For the text-containing cell, return its midpoint in (X, Y) coordinate format. 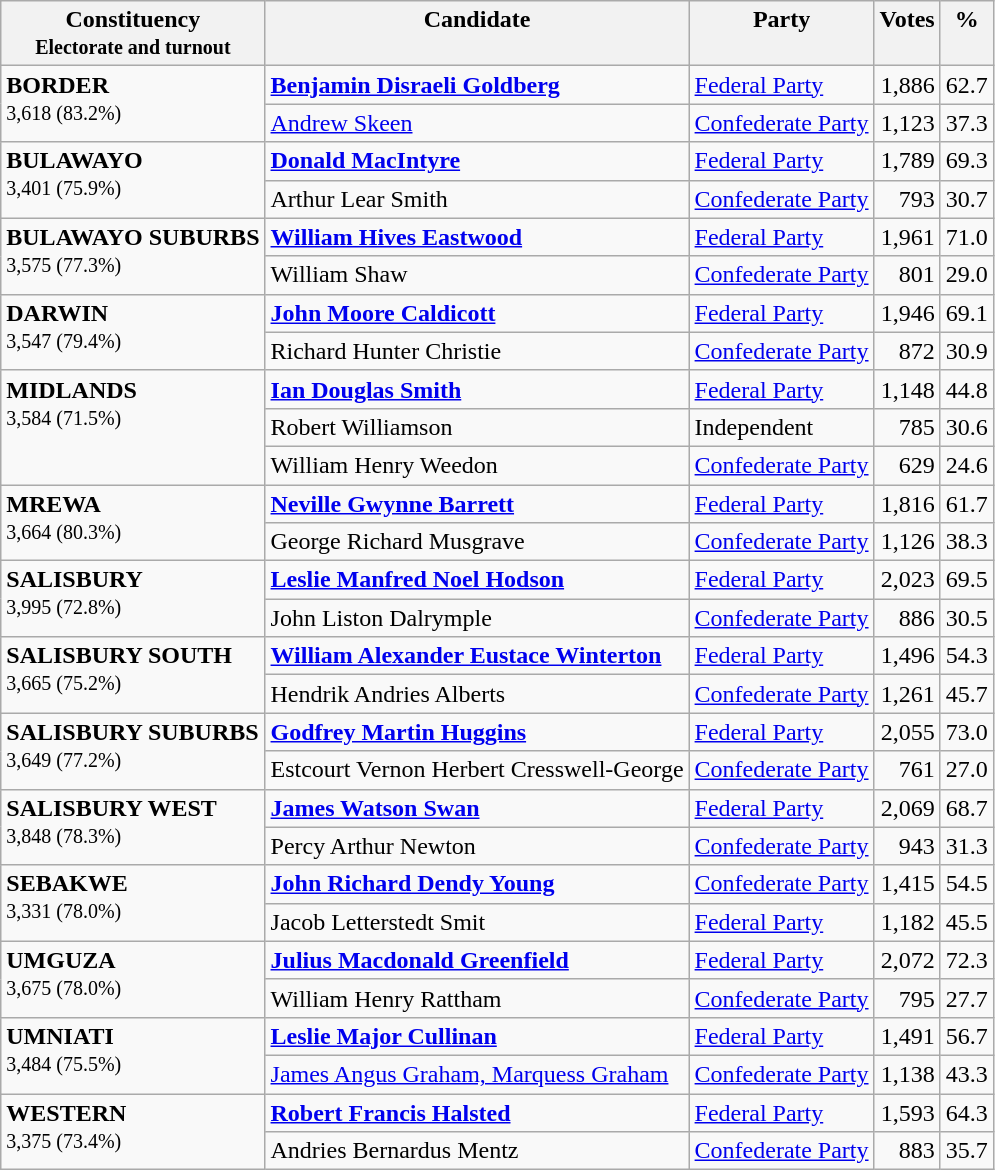
1,261 (907, 694)
761 (907, 770)
Andrew Skeen (477, 123)
801 (907, 275)
SEBAKWE3,331 (78.0%) (133, 903)
54.5 (966, 884)
John Liston Dalrymple (477, 618)
886 (907, 618)
62.7 (966, 85)
BULAWAYO SUBURBS3,575 (77.3%) (133, 256)
1,946 (907, 313)
% (966, 34)
Hendrik Andries Alberts (477, 694)
44.8 (966, 389)
2,072 (907, 960)
1,593 (907, 1113)
Arthur Lear Smith (477, 199)
37.3 (966, 123)
1,491 (907, 1036)
1,496 (907, 656)
793 (907, 199)
MREWA3,664 (80.3%) (133, 522)
William Shaw (477, 275)
William Henry Weedon (477, 465)
James Watson Swan (477, 808)
1,961 (907, 237)
43.3 (966, 1074)
45.7 (966, 694)
WESTERN3,375 (73.4%) (133, 1132)
SALISBURY SUBURBS3,649 (77.2%) (133, 751)
1,789 (907, 161)
UMNIATI3,484 (75.5%) (133, 1055)
Jacob Letterstedt Smit (477, 922)
Leslie Major Cullinan (477, 1036)
Robert Williamson (477, 427)
2,055 (907, 732)
943 (907, 846)
Estcourt Vernon Herbert Cresswell-George (477, 770)
56.7 (966, 1036)
35.7 (966, 1151)
DARWIN3,547 (79.4%) (133, 332)
William Henry Rattham (477, 998)
31.3 (966, 846)
69.5 (966, 580)
Andries Bernardus Mentz (477, 1151)
30.7 (966, 199)
Leslie Manfred Noel Hodson (477, 580)
27.0 (966, 770)
Candidate (477, 34)
Percy Arthur Newton (477, 846)
69.1 (966, 313)
45.5 (966, 922)
68.7 (966, 808)
BULAWAYO3,401 (75.9%) (133, 180)
24.6 (966, 465)
30.6 (966, 427)
2,023 (907, 580)
Donald MacIntyre (477, 161)
BORDER3,618 (83.2%) (133, 104)
30.9 (966, 351)
MIDLANDS3,584 (71.5%) (133, 427)
Robert Francis Halsted (477, 1113)
George Richard Musgrave (477, 542)
54.3 (966, 656)
William Alexander Eustace Winterton (477, 656)
1,182 (907, 922)
2,069 (907, 808)
30.5 (966, 618)
71.0 (966, 237)
1,148 (907, 389)
Party (782, 34)
James Angus Graham, Marquess Graham (477, 1074)
1,123 (907, 123)
795 (907, 998)
Votes (907, 34)
1,816 (907, 503)
Independent (782, 427)
883 (907, 1151)
Richard Hunter Christie (477, 351)
Godfrey Martin Huggins (477, 732)
Benjamin Disraeli Goldberg (477, 85)
27.7 (966, 998)
1,126 (907, 542)
UMGUZA3,675 (78.0%) (133, 979)
Ian Douglas Smith (477, 389)
73.0 (966, 732)
Neville Gwynne Barrett (477, 503)
64.3 (966, 1113)
William Hives Eastwood (477, 237)
1,886 (907, 85)
ConstituencyElectorate and turnout (133, 34)
1,415 (907, 884)
SALISBURY SOUTH3,665 (75.2%) (133, 675)
629 (907, 465)
29.0 (966, 275)
SALISBURY3,995 (72.8%) (133, 599)
SALISBURY WEST3,848 (78.3%) (133, 827)
785 (907, 427)
872 (907, 351)
1,138 (907, 1074)
72.3 (966, 960)
John Moore Caldicott (477, 313)
61.7 (966, 503)
69.3 (966, 161)
Julius Macdonald Greenfield (477, 960)
38.3 (966, 542)
John Richard Dendy Young (477, 884)
